Provide the [x, y] coordinate of the cell's center where the given text is located.  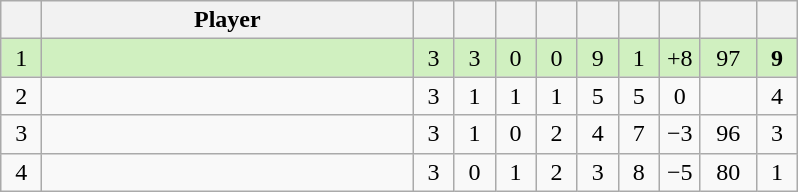
97 [728, 58]
8 [638, 172]
+8 [680, 58]
−5 [680, 172]
96 [728, 134]
80 [728, 172]
−3 [680, 134]
Player [228, 20]
7 [638, 134]
